Capture the cell that displays the provided text and extract its (X, Y) central coordinate. 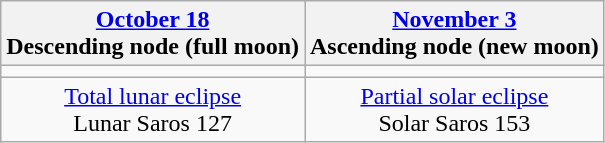
November 3Ascending node (new moon) (454, 34)
Total lunar eclipseLunar Saros 127 (153, 110)
October 18Descending node (full moon) (153, 34)
Partial solar eclipseSolar Saros 153 (454, 110)
